Return [x, y] of the center of cell containing provided text 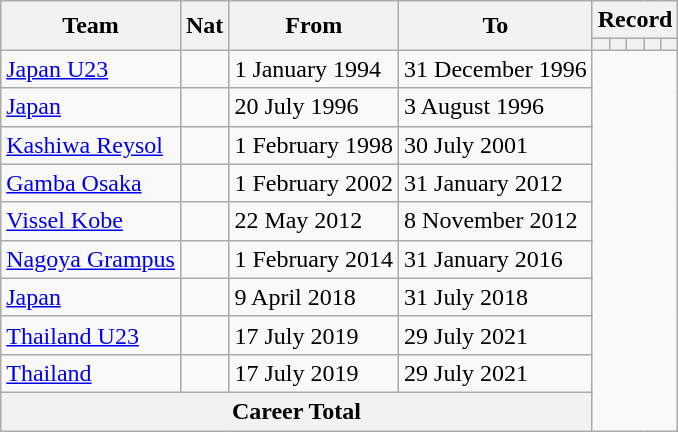
Thailand [91, 373]
Record [635, 20]
Japan U23 [91, 69]
1 February 2002 [314, 183]
1 February 1998 [314, 145]
1 January 1994 [314, 69]
From [314, 26]
9 April 2018 [314, 297]
1 February 2014 [314, 259]
Vissel Kobe [91, 221]
Team [91, 26]
31 December 1996 [496, 69]
Gamba Osaka [91, 183]
20 July 1996 [314, 107]
30 July 2001 [496, 145]
3 August 1996 [496, 107]
31 January 2012 [496, 183]
Nat [204, 26]
8 November 2012 [496, 221]
22 May 2012 [314, 221]
To [496, 26]
Thailand U23 [91, 335]
Career Total [296, 411]
Nagoya Grampus [91, 259]
31 July 2018 [496, 297]
Kashiwa Reysol [91, 145]
31 January 2016 [496, 259]
